Extract the (x, y) coordinate from the center of the cell holding the provided text.  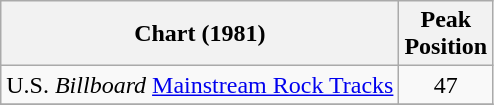
47 (446, 85)
Chart (1981) (200, 34)
U.S. Billboard Mainstream Rock Tracks (200, 85)
PeakPosition (446, 34)
